Capture the cell that displays the provided text and extract its (x, y) central coordinate. 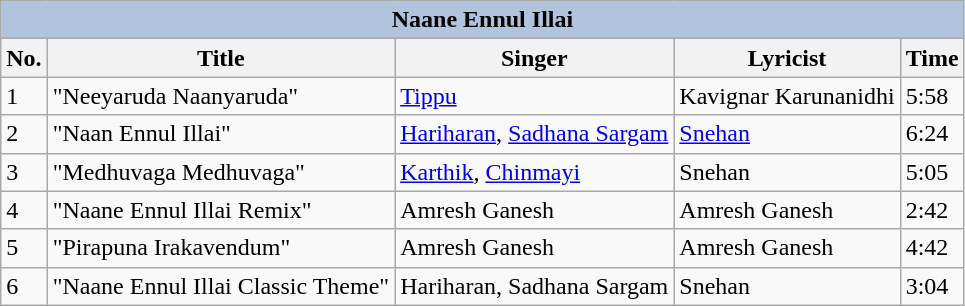
"Naan Ennul Illai" (220, 134)
"Medhuvaga Medhuvaga" (220, 172)
4 (24, 210)
Tippu (534, 96)
4:42 (932, 248)
Time (932, 58)
Naane Ennul Illai (482, 20)
Singer (534, 58)
3 (24, 172)
6 (24, 286)
Karthik, Chinmayi (534, 172)
Title (220, 58)
"Neeyaruda Naanyaruda" (220, 96)
"Naane Ennul Illai Remix" (220, 210)
2 (24, 134)
No. (24, 58)
5 (24, 248)
6:24 (932, 134)
5:05 (932, 172)
3:04 (932, 286)
Kavignar Karunanidhi (787, 96)
"Naane Ennul Illai Classic Theme" (220, 286)
1 (24, 96)
"Pirapuna Irakavendum" (220, 248)
2:42 (932, 210)
5:58 (932, 96)
Lyricist (787, 58)
